Return the [X, Y] coordinate for the center point of the cell that contains the specified text.  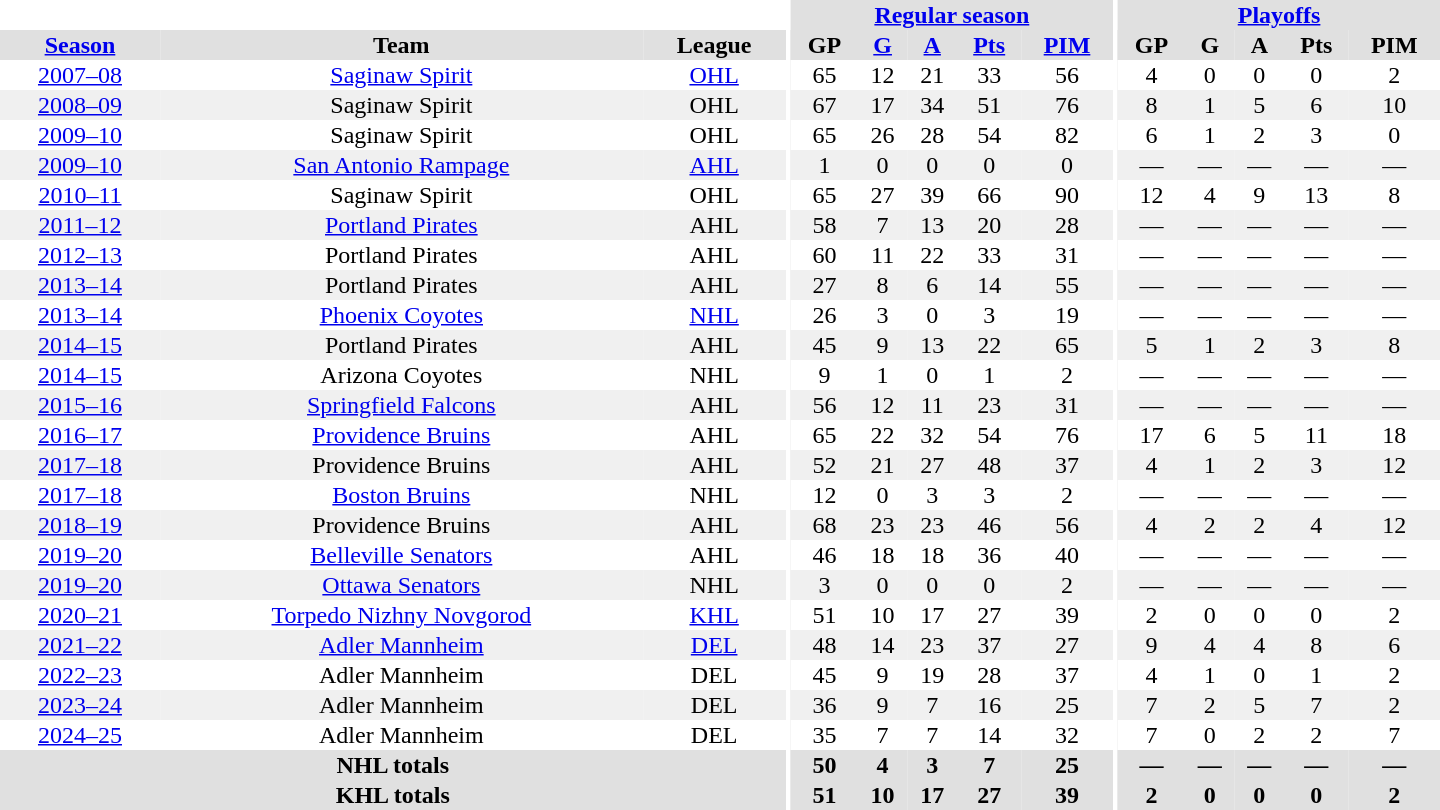
Ottawa Senators [402, 585]
34 [932, 105]
2020–21 [80, 615]
68 [824, 525]
Playoffs [1279, 15]
82 [1066, 135]
NHL totals [393, 765]
2022–23 [80, 675]
60 [824, 255]
League [714, 45]
Arizona Coyotes [402, 375]
58 [824, 225]
KHL totals [393, 795]
66 [989, 195]
Springfield Falcons [402, 405]
Boston Bruins [402, 495]
2012–13 [80, 255]
55 [1066, 285]
2008–09 [80, 105]
20 [989, 225]
67 [824, 105]
Belleville Senators [402, 555]
40 [1066, 555]
2024–25 [80, 735]
2015–16 [80, 405]
Season [80, 45]
90 [1066, 195]
2010–11 [80, 195]
2011–12 [80, 225]
KHL [714, 615]
San Antonio Rampage [402, 165]
Phoenix Coyotes [402, 315]
Team [402, 45]
2016–17 [80, 435]
2018–19 [80, 525]
2021–22 [80, 645]
50 [824, 765]
52 [824, 465]
2023–24 [80, 705]
Regular season [952, 15]
2007–08 [80, 75]
Torpedo Nizhny Novgorod [402, 615]
35 [824, 735]
16 [989, 705]
